Provide the (X, Y) coordinate of the cell's center where the given text is located.  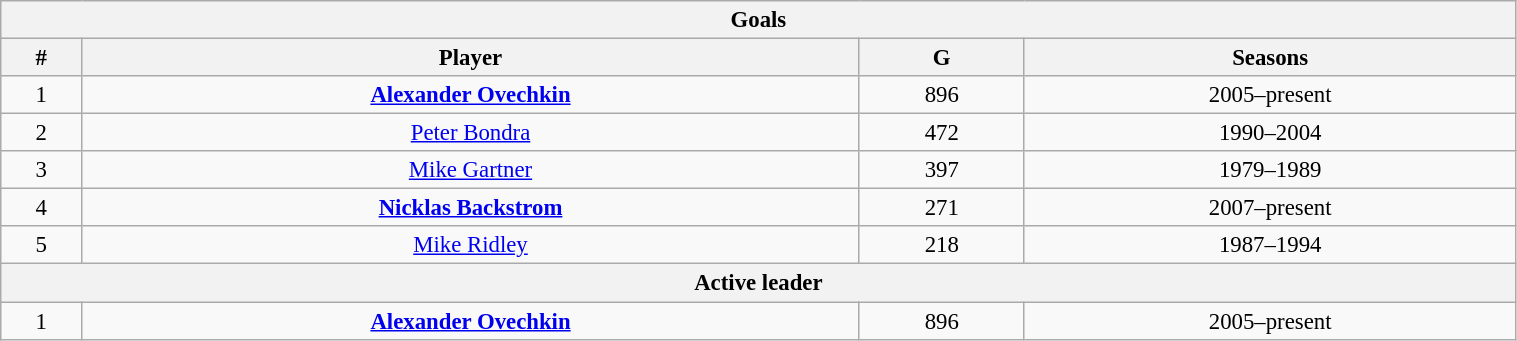
Player (470, 58)
5 (42, 245)
G (942, 58)
3 (42, 170)
2007–present (1270, 208)
1990–2004 (1270, 133)
# (42, 58)
218 (942, 245)
Seasons (1270, 58)
472 (942, 133)
Peter Bondra (470, 133)
Mike Gartner (470, 170)
1987–1994 (1270, 245)
4 (42, 208)
Active leader (758, 283)
Nicklas Backstrom (470, 208)
Goals (758, 20)
271 (942, 208)
Mike Ridley (470, 245)
1979–1989 (1270, 170)
397 (942, 170)
2 (42, 133)
